Capture the cell that displays the provided text and extract its (X, Y) central coordinate. 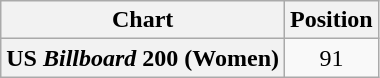
91 (332, 58)
Position (332, 20)
Chart (143, 20)
US Billboard 200 (Women) (143, 58)
